Identify which cell holds the provided text, then report its (X, Y) central coordinate. 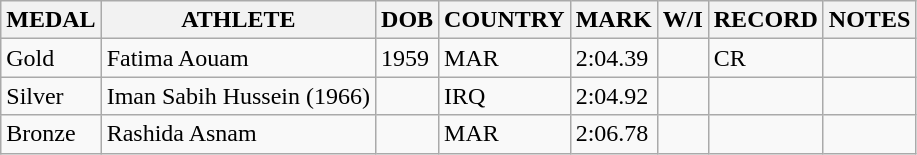
Fatima Aouam (238, 58)
W/I (682, 20)
MARK (614, 20)
CR (766, 58)
2:04.92 (614, 96)
2:06.78 (614, 134)
Bronze (51, 134)
RECORD (766, 20)
DOB (408, 20)
Silver (51, 96)
Gold (51, 58)
COUNTRY (505, 20)
NOTES (869, 20)
2:04.39 (614, 58)
Iman Sabih Hussein (1966) (238, 96)
MEDAL (51, 20)
IRQ (505, 96)
ATHLETE (238, 20)
1959 (408, 58)
Rashida Asnam (238, 134)
